Return the [X, Y] coordinate for the center point of the cell that contains the specified text.  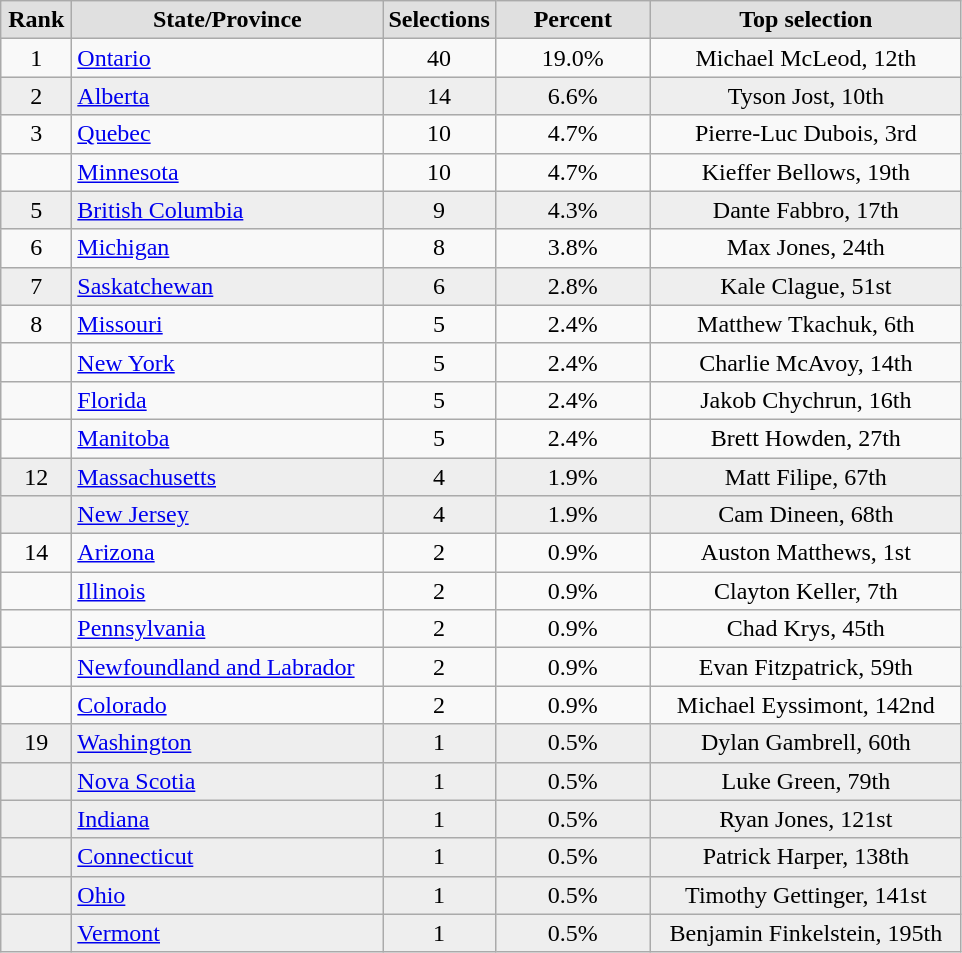
Arizona [228, 553]
New York [228, 362]
2.8% [572, 286]
40 [439, 58]
Pennsylvania [228, 629]
Charlie McAvoy, 14th [806, 362]
Dante Fabbro, 17th [806, 210]
Newfoundland and Labrador [228, 667]
Ontario [228, 58]
Ryan Jones, 121st [806, 819]
Auston Matthews, 1st [806, 553]
Washington [228, 743]
Ohio [228, 895]
Manitoba [228, 438]
Florida [228, 400]
Chad Krys, 45th [806, 629]
Michael McLeod, 12th [806, 58]
Illinois [228, 591]
19 [36, 743]
Jakob Chychrun, 16th [806, 400]
British Columbia [228, 210]
3 [36, 134]
Massachusetts [228, 477]
Patrick Harper, 138th [806, 857]
State/Province [228, 20]
3.8% [572, 248]
Quebec [228, 134]
Nova Scotia [228, 781]
Michigan [228, 248]
Vermont [228, 933]
9 [439, 210]
Saskatchewan [228, 286]
Missouri [228, 324]
7 [36, 286]
Max Jones, 24th [806, 248]
Evan Fitzpatrick, 59th [806, 667]
Brett Howden, 27th [806, 438]
Connecticut [228, 857]
Colorado [228, 705]
Tyson Jost, 10th [806, 96]
Timothy Gettinger, 141st [806, 895]
Michael Eyssimont, 142nd [806, 705]
New Jersey [228, 515]
Minnesota [228, 172]
Kale Clague, 51st [806, 286]
Matt Filipe, 67th [806, 477]
Percent [572, 20]
Dylan Gambrell, 60th [806, 743]
Matthew Tkachuk, 6th [806, 324]
Top selection [806, 20]
6.6% [572, 96]
Pierre-Luc Dubois, 3rd [806, 134]
Benjamin Finkelstein, 195th [806, 933]
12 [36, 477]
Rank [36, 20]
Indiana [228, 819]
Kieffer Bellows, 19th [806, 172]
Alberta [228, 96]
Selections [439, 20]
Clayton Keller, 7th [806, 591]
Luke Green, 79th [806, 781]
Cam Dineen, 68th [806, 515]
4.3% [572, 210]
19.0% [572, 58]
